Return (x, y) of the center of cell containing provided text 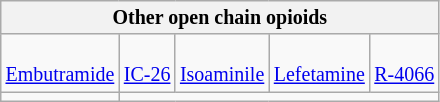
Other open chain opioids (220, 18)
R-4066 (404, 64)
Isoaminile (222, 64)
IC-26 (147, 64)
Lefetamine (319, 64)
Embutramide (60, 64)
